Identify which cell holds the provided text, then report its [X, Y] central coordinate. 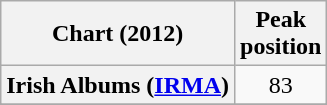
Chart (2012) [118, 34]
83 [281, 85]
Peakposition [281, 34]
Irish Albums (IRMA) [118, 85]
